Return [x, y] of the center of cell containing provided text 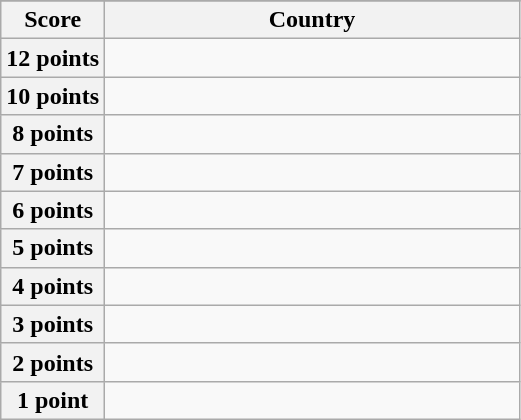
5 points [53, 248]
Country [312, 20]
Score [53, 20]
7 points [53, 172]
6 points [53, 210]
2 points [53, 362]
10 points [53, 96]
3 points [53, 324]
4 points [53, 286]
8 points [53, 134]
12 points [53, 58]
1 point [53, 400]
